From the cell containing the given text, extract its center point as (X, Y) coordinate. 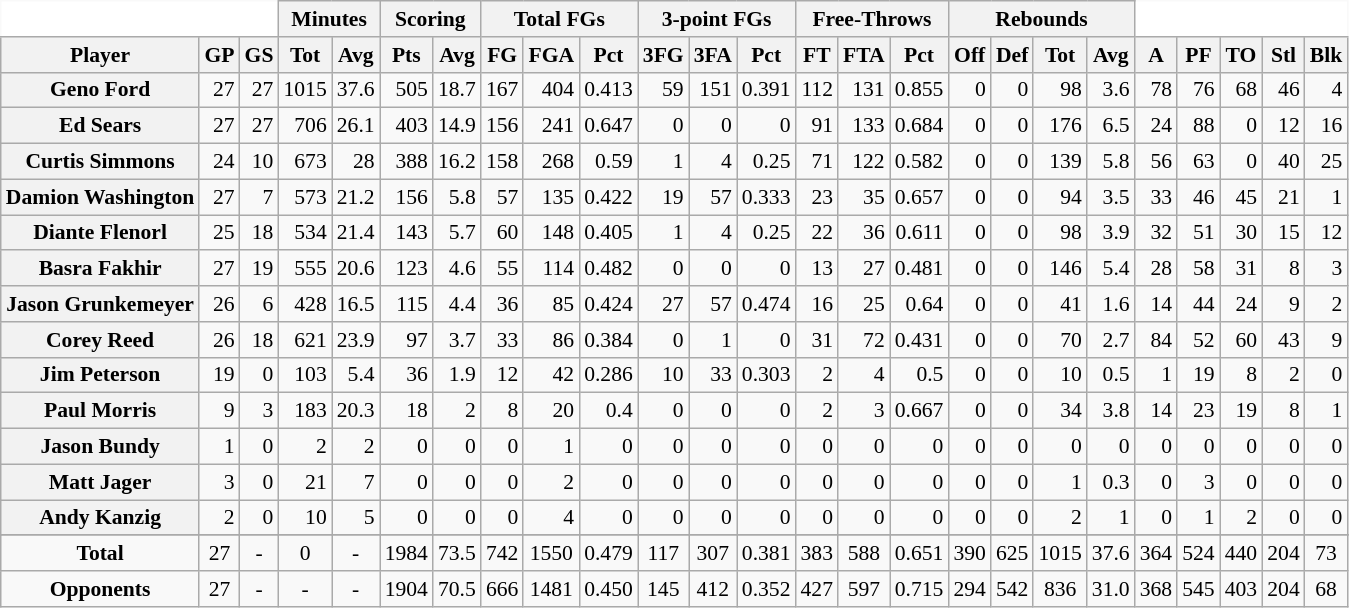
Jason Grunkemeyer (100, 304)
1481 (551, 589)
78 (1156, 90)
0.391 (766, 90)
FGA (551, 55)
524 (1198, 554)
Scoring (430, 19)
706 (304, 126)
0.352 (766, 589)
Damion Washington (100, 197)
836 (1060, 589)
Off (970, 55)
0.474 (766, 304)
72 (864, 340)
15 (1284, 233)
117 (664, 554)
84 (1156, 340)
143 (406, 233)
A (1156, 55)
4.6 (457, 269)
32 (1156, 233)
Player (100, 55)
41 (1060, 304)
621 (304, 340)
3.9 (1111, 233)
40 (1284, 162)
1550 (551, 554)
0.611 (920, 233)
0.64 (920, 304)
Jim Peterson (100, 375)
0.333 (766, 197)
167 (502, 90)
Corey Reed (100, 340)
0.4 (608, 411)
Ed Sears (100, 126)
43 (1284, 340)
0.286 (608, 375)
Curtis Simmons (100, 162)
412 (713, 589)
3.7 (457, 340)
0.855 (920, 90)
0.422 (608, 197)
21.2 (356, 197)
23.9 (356, 340)
FTA (864, 55)
1904 (406, 589)
63 (1198, 162)
TO (1242, 55)
145 (664, 589)
3FG (664, 55)
16.5 (356, 304)
73.5 (457, 554)
0.450 (608, 589)
123 (406, 269)
3-point FGs (717, 19)
427 (818, 589)
20 (551, 411)
440 (1242, 554)
Rebounds (1041, 19)
241 (551, 126)
4.4 (457, 304)
35 (864, 197)
0.384 (608, 340)
13 (818, 269)
0.651 (920, 554)
31.0 (1111, 589)
85 (551, 304)
86 (551, 340)
0.3 (1111, 482)
56 (1156, 162)
0.431 (920, 340)
GS (260, 55)
0.667 (920, 411)
428 (304, 304)
742 (502, 554)
673 (304, 162)
0.482 (608, 269)
597 (864, 589)
364 (1156, 554)
588 (864, 554)
534 (304, 233)
135 (551, 197)
133 (864, 126)
1.6 (1111, 304)
555 (304, 269)
20.3 (356, 411)
146 (1060, 269)
176 (1060, 126)
91 (818, 126)
16.2 (457, 162)
114 (551, 269)
294 (970, 589)
3.8 (1111, 411)
Def (1012, 55)
51 (1198, 233)
404 (551, 90)
6 (260, 304)
388 (406, 162)
115 (406, 304)
73 (1326, 554)
158 (502, 162)
76 (1198, 90)
21.4 (356, 233)
666 (502, 589)
Diante Flenorl (100, 233)
151 (713, 90)
0.59 (608, 162)
6.5 (1111, 126)
122 (864, 162)
FT (818, 55)
1.9 (457, 375)
0.647 (608, 126)
307 (713, 554)
112 (818, 90)
368 (1156, 589)
5.7 (457, 233)
Andy Kanzig (100, 518)
3.6 (1111, 90)
58 (1198, 269)
FG (502, 55)
70.5 (457, 589)
268 (551, 162)
Matt Jager (100, 482)
Free-Throws (872, 19)
542 (1012, 589)
55 (502, 269)
Total (100, 554)
Jason Bundy (100, 447)
131 (864, 90)
70 (1060, 340)
30 (1242, 233)
3FA (713, 55)
0.479 (608, 554)
Minutes (328, 19)
0.381 (766, 554)
14.9 (457, 126)
97 (406, 340)
390 (970, 554)
0.405 (608, 233)
3.5 (1111, 197)
Blk (1326, 55)
Total FGs (560, 19)
0.715 (920, 589)
383 (818, 554)
5 (356, 518)
0.424 (608, 304)
94 (1060, 197)
139 (1060, 162)
20.6 (356, 269)
103 (304, 375)
45 (1242, 197)
148 (551, 233)
59 (664, 90)
88 (1198, 126)
PF (1198, 55)
0.303 (766, 375)
0.657 (920, 197)
26.1 (356, 126)
44 (1198, 304)
18.7 (457, 90)
22 (818, 233)
Stl (1284, 55)
Basra Fakhir (100, 269)
42 (551, 375)
545 (1198, 589)
Opponents (100, 589)
0.684 (920, 126)
Paul Morris (100, 411)
52 (1198, 340)
2.7 (1111, 340)
573 (304, 197)
505 (406, 90)
183 (304, 411)
71 (818, 162)
0.582 (920, 162)
Pts (406, 55)
GP (219, 55)
0.481 (920, 269)
0.413 (608, 90)
1984 (406, 554)
Geno Ford (100, 90)
34 (1060, 411)
625 (1012, 554)
